Extract the [x, y] coordinate from the center of the cell holding the provided text.  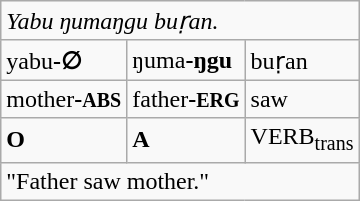
"Father saw mother." [180, 181]
A [186, 140]
buṛan [302, 60]
Yabu ŋumaŋgu buṛan. [180, 21]
saw [302, 99]
VERBtrans [302, 140]
father-ERG [186, 99]
O [64, 140]
yabu-∅ [64, 60]
mother-ABS [64, 99]
ŋuma-ŋgu [186, 60]
